Return [X, Y] of the center of cell containing provided text 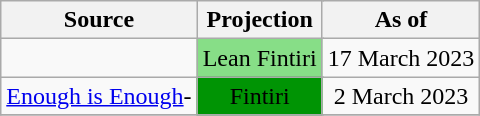
17 March 2023 [401, 58]
Enough is Enough- [99, 96]
Projection [260, 20]
As of [401, 20]
2 March 2023 [401, 96]
Source [99, 20]
Lean Fintiri [260, 58]
Fintiri [260, 96]
